Identify which cell holds the provided text, then report its [x, y] central coordinate. 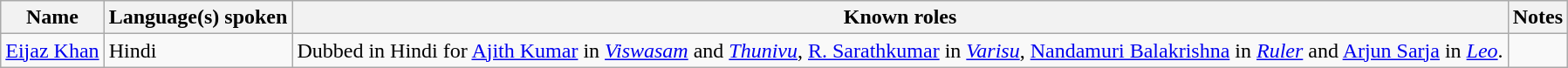
Hindi [198, 51]
Notes [1537, 17]
Language(s) spoken [198, 17]
Name [52, 17]
Known roles [900, 17]
Dubbed in Hindi for Ajith Kumar in Viswasam and Thunivu, R. Sarathkumar in Varisu, Nandamuri Balakrishna in Ruler and Arjun Sarja in Leo. [900, 51]
Eijaz Khan [52, 51]
